Return [x, y] of the center of cell containing provided text 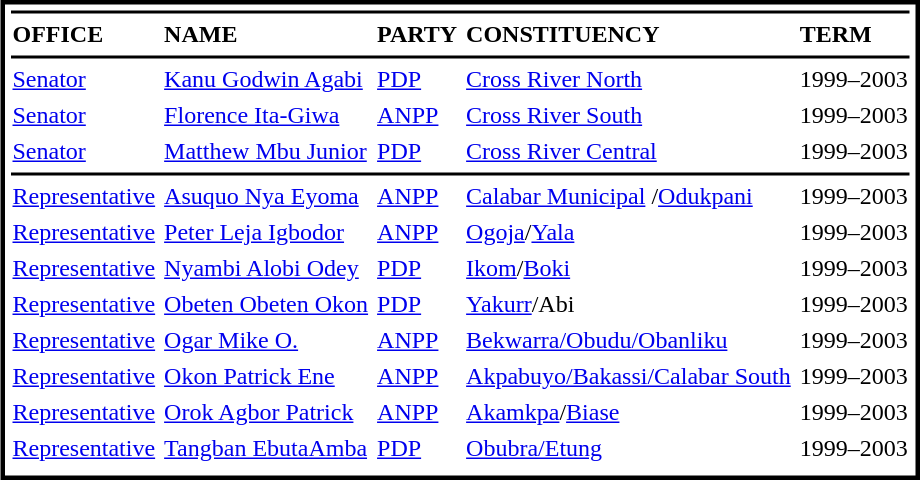
Obubra/Etung [629, 449]
CONSTITUENCY [629, 35]
Orok Agbor Patrick [266, 413]
TERM [854, 35]
Yakurr/Abi [629, 305]
Calabar Municipal /Odukpani [629, 197]
Cross River North [629, 79]
Ikom/Boki [629, 269]
Kanu Godwin Agabi [266, 79]
OFFICE [84, 35]
Cross River South [629, 115]
Ogoja/Yala [629, 233]
NAME [266, 35]
Asuquo Nya Eyoma [266, 197]
Akamkpa/Biase [629, 413]
Obeten Obeten Okon [266, 305]
Bekwarra/Obudu/Obanliku [629, 341]
Florence Ita-Giwa [266, 115]
Akpabuyo/Bakassi/Calabar South [629, 377]
Nyambi Alobi Odey [266, 269]
PARTY [418, 35]
Ogar Mike O. [266, 341]
Matthew Mbu Junior [266, 151]
Okon Patrick Ene [266, 377]
Cross River Central [629, 151]
Tangban EbutaAmba [266, 449]
Peter Leja Igbodor [266, 233]
